Search for the cell housing the specified text and yield its [X, Y] center coordinate. 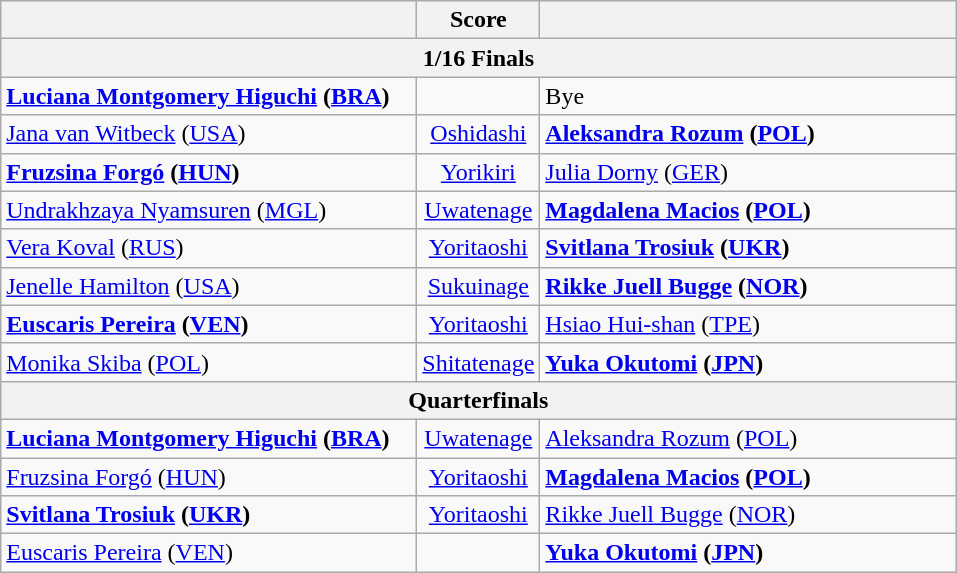
Jenelle Hamilton (USA) [209, 286]
Vera Koval (RUS) [209, 248]
Monika Skiba (POL) [209, 362]
Oshidashi [478, 134]
Undrakhzaya Nyamsuren (MGL) [209, 210]
Bye [748, 96]
Jana van Witbeck (USA) [209, 134]
Julia Dorny (GER) [748, 172]
Quarterfinals [478, 400]
Hsiao Hui-shan (TPE) [748, 324]
Score [478, 20]
1/16 Finals [478, 58]
Sukuinage [478, 286]
Yorikiri [478, 172]
Shitatenage [478, 362]
